Return [X, Y] of the center of cell containing provided text 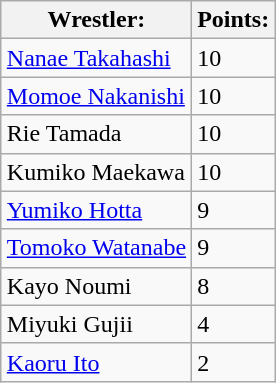
Nanae Takahashi [96, 58]
8 [234, 286]
Wrestler: [96, 20]
Kaoru Ito [96, 362]
2 [234, 362]
Tomoko Watanabe [96, 248]
Yumiko Hotta [96, 210]
4 [234, 324]
Points: [234, 20]
Kumiko Maekawa [96, 172]
Kayo Noumi [96, 286]
Miyuki Gujii [96, 324]
Rie Tamada [96, 134]
Momoe Nakanishi [96, 96]
